Output the (X, Y) coordinate of the center of the cell containing the given text.  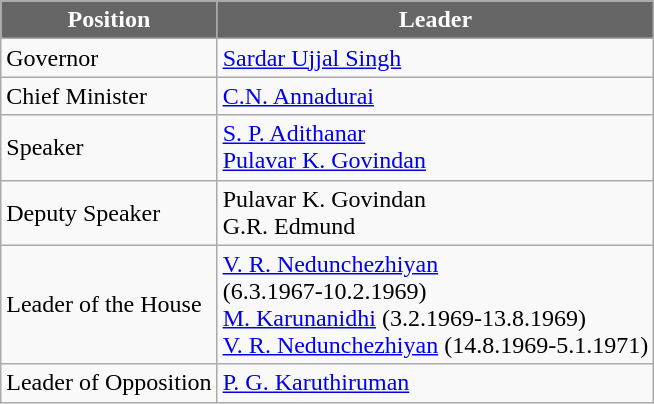
V. R. Nedunchezhiyan(6.3.1967-10.2.1969)M. Karunanidhi (3.2.1969-13.8.1969)V. R. Nedunchezhiyan (14.8.1969-5.1.1971) (436, 304)
Speaker (109, 148)
Leader of Opposition (109, 383)
P. G. Karuthiruman (436, 383)
Sardar Ujjal Singh (436, 58)
Deputy Speaker (109, 212)
Pulavar K. Govindan G.R. Edmund (436, 212)
Position (109, 20)
Leader (436, 20)
Governor (109, 58)
Chief Minister (109, 96)
C.N. Annadurai (436, 96)
Leader of the House (109, 304)
S. P. Adithanar Pulavar K. Govindan (436, 148)
